Return the (x, y) coordinate for the center point of the cell that contains the specified text.  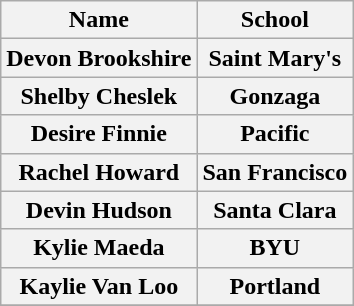
Portland (275, 286)
School (275, 20)
Desire Finnie (99, 134)
Name (99, 20)
Kylie Maeda (99, 248)
Pacific (275, 134)
Kaylie Van Loo (99, 286)
BYU (275, 248)
Gonzaga (275, 96)
Saint Mary's (275, 58)
Shelby Cheslek (99, 96)
San Francisco (275, 172)
Rachel Howard (99, 172)
Devin Hudson (99, 210)
Santa Clara (275, 210)
Devon Brookshire (99, 58)
